Pinpoint the cell where the given text exists, returning its [X, Y] midpoint coordinate. 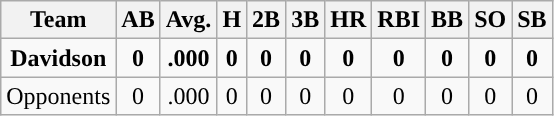
2B [266, 20]
Team [58, 20]
HR [348, 20]
BB [448, 20]
Davidson [58, 58]
3B [306, 20]
RBI [399, 20]
H [232, 20]
AB [138, 20]
Opponents [58, 96]
SB [532, 20]
Avg. [188, 20]
SO [490, 20]
